Search for the cell housing the specified text and yield its (x, y) center coordinate. 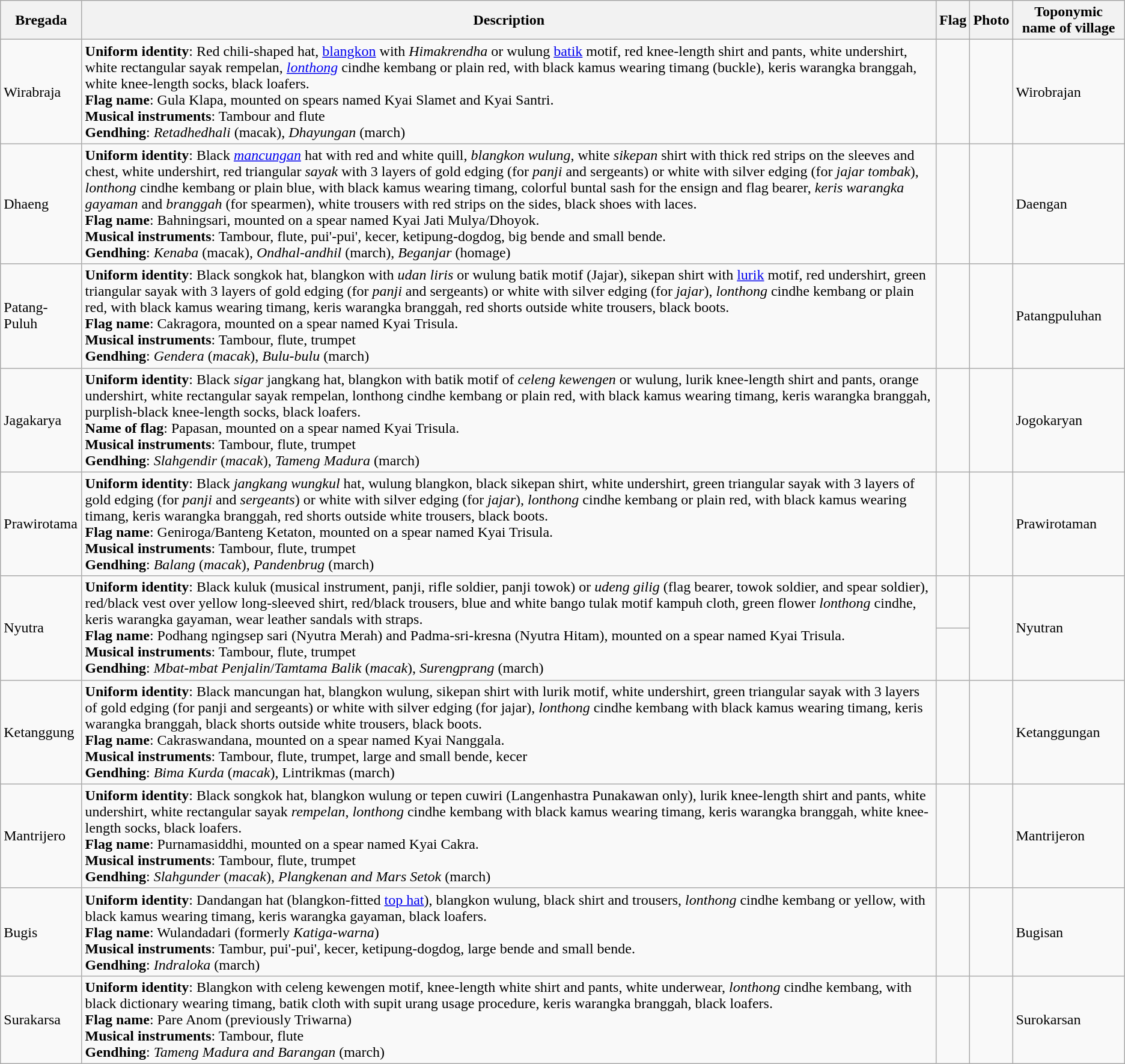
Bugisan (1069, 932)
Bregada (41, 20)
Patangpuluhan (1069, 316)
Prawirotama (41, 524)
Nyutran (1069, 628)
Surakarsa (41, 1020)
Wirabraja (41, 91)
Flag (953, 20)
Mantrijeron (1069, 836)
Nyutra (41, 628)
Surokarsan (1069, 1020)
Description (508, 20)
Ketanggungan (1069, 732)
Wirobrajan (1069, 91)
Photo (992, 20)
Dhaeng (41, 204)
Daengan (1069, 204)
Jogokaryan (1069, 420)
Jagakarya (41, 420)
Prawirotaman (1069, 524)
Patang-Puluh (41, 316)
Mantrijero (41, 836)
Toponymic name of village (1069, 20)
Bugis (41, 932)
Ketanggung (41, 732)
